Provide the [x, y] coordinate of the cell's center where the given text is located.  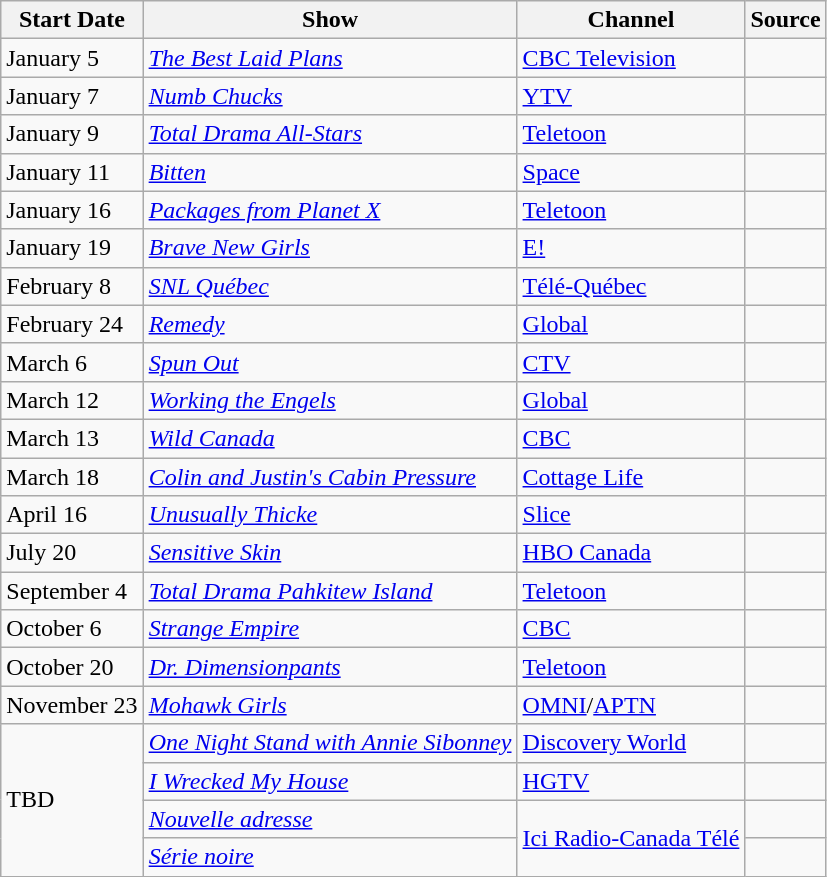
Télé-Québec [631, 286]
OMNI/APTN [631, 705]
Unusually Thicke [330, 515]
Wild Canada [330, 438]
Total Drama All-Stars [330, 134]
March 13 [72, 438]
Show [330, 20]
I Wrecked My House [330, 781]
One Night Stand with Annie Sibonney [330, 743]
Total Drama Pahkitew Island [330, 591]
Slice [631, 515]
Nouvelle adresse [330, 819]
Spun Out [330, 362]
Série noire [330, 857]
July 20 [72, 553]
Start Date [72, 20]
CTV [631, 362]
October 6 [72, 629]
Discovery World [631, 743]
Working the Engels [330, 400]
November 23 [72, 705]
September 4 [72, 591]
March 6 [72, 362]
Source [786, 20]
Cottage Life [631, 477]
Colin and Justin's Cabin Pressure [330, 477]
January 9 [72, 134]
March 12 [72, 400]
February 24 [72, 324]
February 8 [72, 286]
January 11 [72, 172]
January 7 [72, 96]
Brave New Girls [330, 248]
January 19 [72, 248]
Bitten [330, 172]
TBD [72, 800]
Dr. Dimensionpants [330, 667]
Channel [631, 20]
Packages from Planet X [330, 210]
April 16 [72, 515]
Strange Empire [330, 629]
YTV [631, 96]
Remedy [330, 324]
CBC Television [631, 58]
E! [631, 248]
October 20 [72, 667]
January 16 [72, 210]
Sensitive Skin [330, 553]
January 5 [72, 58]
Space [631, 172]
Mohawk Girls [330, 705]
HGTV [631, 781]
March 18 [72, 477]
The Best Laid Plans [330, 58]
Ici Radio-Canada Télé [631, 838]
SNL Québec [330, 286]
HBO Canada [631, 553]
Numb Chucks [330, 96]
